Search for the cell housing the specified text and yield its (x, y) center coordinate. 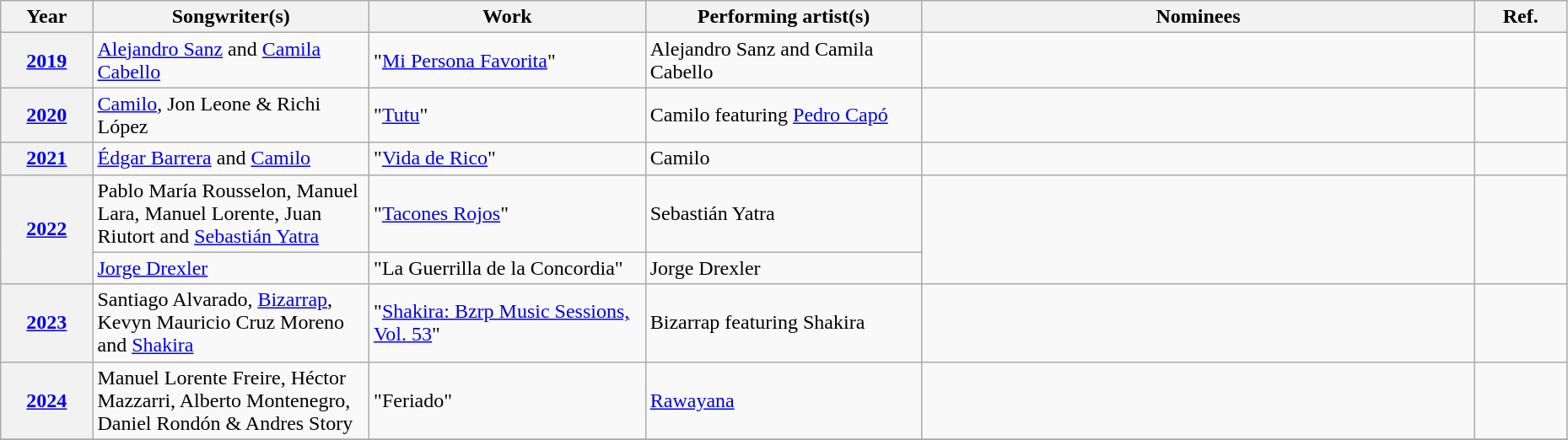
2021 (47, 158)
2023 (47, 323)
Rawayana (784, 400)
Work (508, 17)
2020 (47, 115)
Ref. (1520, 17)
Songwriter(s) (231, 17)
"Vida de Rico" (508, 158)
Manuel Lorente Freire, Héctor Mazzarri, Alberto Montenegro, Daniel Rondón & Andres Story (231, 400)
Camilo featuring Pedro Capó (784, 115)
"Tutu" (508, 115)
Sebastián Yatra (784, 213)
Camilo (784, 158)
2022 (47, 229)
Year (47, 17)
Santiago Alvarado, Bizarrap, Kevyn Mauricio Cruz Moreno and Shakira (231, 323)
Bizarrap featuring Shakira (784, 323)
Édgar Barrera and Camilo (231, 158)
"Tacones Rojos" (508, 213)
Performing artist(s) (784, 17)
2019 (47, 61)
"La Guerrilla de la Concordia" (508, 268)
"Shakira: Bzrp Music Sessions, Vol. 53" (508, 323)
Camilo, Jon Leone & Richi López (231, 115)
"Feriado" (508, 400)
Nominees (1198, 17)
"Mi Persona Favorita" (508, 61)
Pablo María Rousselon, Manuel Lara, Manuel Lorente, Juan Riutort and Sebastián Yatra (231, 213)
2024 (47, 400)
